From the cell containing the given text, extract its center point as [X, Y] coordinate. 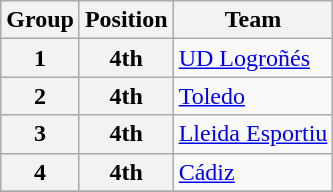
Team [253, 20]
Toledo [253, 96]
2 [40, 96]
Group [40, 20]
3 [40, 134]
Cádiz [253, 172]
1 [40, 58]
Position [126, 20]
UD Logroñés [253, 58]
4 [40, 172]
Lleida Esportiu [253, 134]
